Provide the (x, y) coordinate of the cell's center where the given text is located.  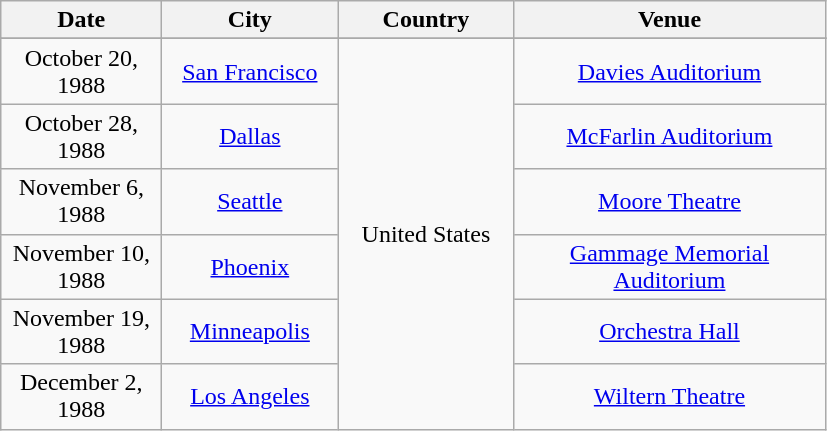
Moore Theatre (670, 202)
Gammage Memorial Auditorium (670, 266)
Wiltern Theatre (670, 396)
October 28, 1988 (82, 136)
October 20, 1988 (82, 72)
Orchestra Hall (670, 332)
Minneapolis (250, 332)
Date (82, 20)
McFarlin Auditorium (670, 136)
Phoenix (250, 266)
December 2, 1988 (82, 396)
Dallas (250, 136)
City (250, 20)
November 6, 1988 (82, 202)
United States (426, 234)
Venue (670, 20)
Country (426, 20)
San Francisco (250, 72)
Seattle (250, 202)
November 19, 1988 (82, 332)
Davies Auditorium (670, 72)
Los Angeles (250, 396)
November 10, 1988 (82, 266)
